Detect which cell encompasses the target text, then output its [x, y] center coordinate. 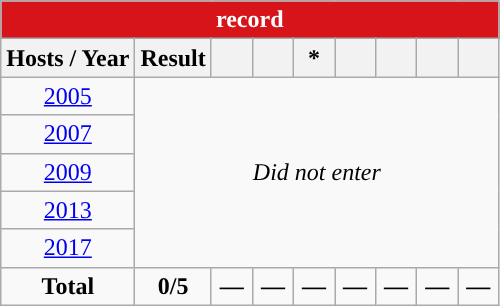
2013 [68, 210]
2005 [68, 96]
Result [173, 58]
record [250, 20]
0/5 [173, 286]
2007 [68, 134]
2017 [68, 248]
Hosts / Year [68, 58]
2009 [68, 172]
Did not enter [317, 172]
Total [68, 286]
* [314, 58]
